Provide the (x, y) coordinate of the cell's center where the given text is located.  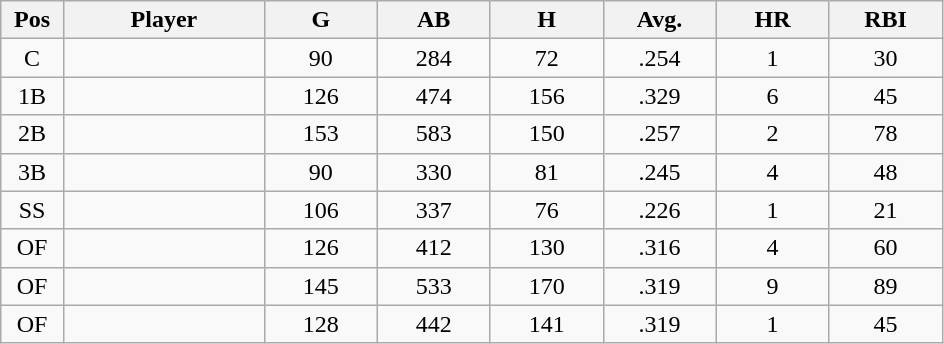
337 (434, 210)
.316 (660, 248)
153 (320, 134)
130 (546, 248)
412 (434, 248)
30 (886, 58)
76 (546, 210)
RBI (886, 20)
.329 (660, 96)
3B (32, 172)
2B (32, 134)
78 (886, 134)
156 (546, 96)
141 (546, 324)
.245 (660, 172)
284 (434, 58)
.254 (660, 58)
9 (772, 286)
330 (434, 172)
89 (886, 286)
72 (546, 58)
442 (434, 324)
H (546, 20)
533 (434, 286)
C (32, 58)
474 (434, 96)
150 (546, 134)
SS (32, 210)
Avg. (660, 20)
81 (546, 172)
2 (772, 134)
.257 (660, 134)
Player (164, 20)
.226 (660, 210)
G (320, 20)
48 (886, 172)
170 (546, 286)
60 (886, 248)
6 (772, 96)
106 (320, 210)
1B (32, 96)
Pos (32, 20)
21 (886, 210)
145 (320, 286)
128 (320, 324)
AB (434, 20)
HR (772, 20)
583 (434, 134)
